Determine the [x, y] coordinate at the center of the cell enclosing the given text.  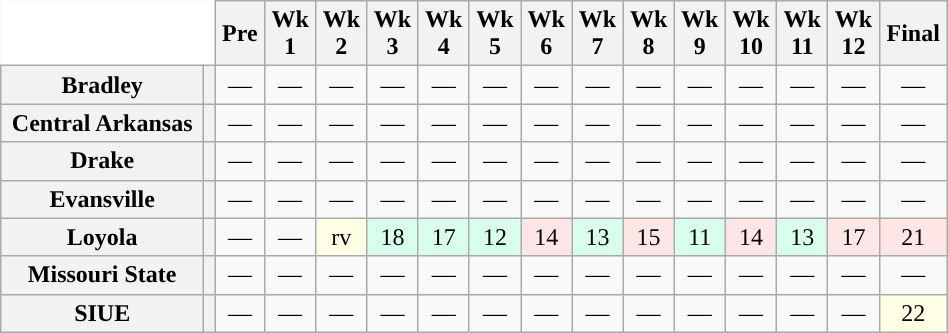
Central Arkansas [102, 123]
Wk8 [648, 34]
Drake [102, 161]
21 [913, 237]
rv [342, 237]
Final [913, 34]
Wk5 [494, 34]
Missouri State [102, 275]
Wk2 [342, 34]
Wk1 [290, 34]
18 [392, 237]
Wk9 [700, 34]
Loyola [102, 237]
11 [700, 237]
Wk10 [750, 34]
12 [494, 237]
Evansville [102, 199]
22 [913, 313]
Bradley [102, 85]
Wk6 [546, 34]
Pre [240, 34]
SIUE [102, 313]
15 [648, 237]
Wk4 [444, 34]
Wk11 [802, 34]
Wk3 [392, 34]
Wk12 [854, 34]
Wk7 [598, 34]
